For the text-containing cell, return its midpoint in [x, y] coordinate format. 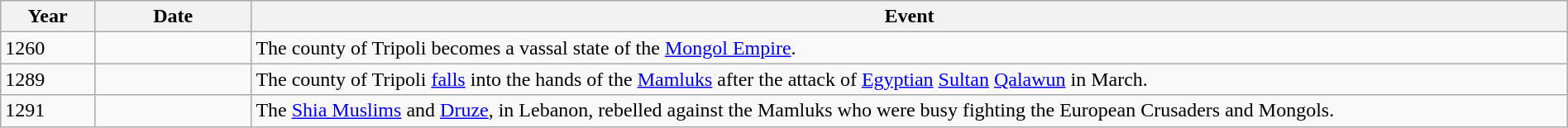
Date [172, 17]
The county of Tripoli becomes a vassal state of the Mongol Empire. [910, 48]
The county of Tripoli falls into the hands of the Mamluks after the attack of Egyptian Sultan Qalawun in March. [910, 79]
1260 [48, 48]
The Shia Muslims and Druze, in Lebanon, rebelled against the Mamluks who were busy fighting the European Crusaders and Mongols. [910, 111]
Event [910, 17]
1289 [48, 79]
Year [48, 17]
1291 [48, 111]
